Extract the [X, Y] coordinate from the center of the cell holding the provided text.  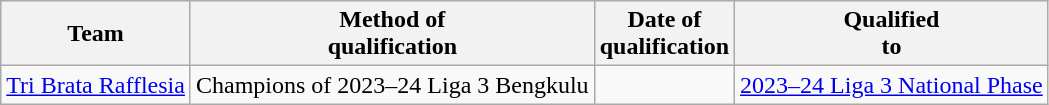
Qualified to [892, 34]
Tri Brata Rafflesia [96, 85]
Team [96, 34]
Champions of 2023–24 Liga 3 Bengkulu [392, 85]
Method of qualification [392, 34]
2023–24 Liga 3 National Phase [892, 85]
Date of qualification [664, 34]
